Detect which cell encompasses the target text, then output its (X, Y) center coordinate. 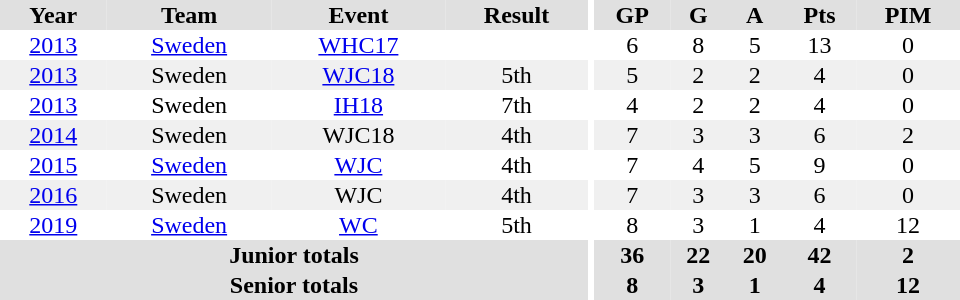
Result (516, 15)
A (755, 15)
2014 (54, 135)
9 (820, 165)
IH18 (358, 105)
22 (698, 255)
Event (358, 15)
42 (820, 255)
13 (820, 45)
2019 (54, 225)
20 (755, 255)
Pts (820, 15)
WHC17 (358, 45)
Team (190, 15)
2016 (54, 195)
2015 (54, 165)
GP (632, 15)
Year (54, 15)
WC (358, 225)
Junior totals (294, 255)
PIM (908, 15)
7th (516, 105)
G (698, 15)
Senior totals (294, 285)
36 (632, 255)
